Identify which cell holds the provided text, then report its [X, Y] central coordinate. 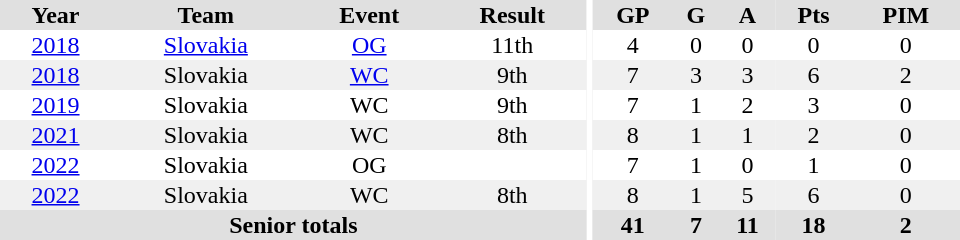
Pts [814, 15]
Result [512, 15]
11th [512, 45]
Team [206, 15]
2019 [56, 105]
41 [632, 225]
GP [632, 15]
G [696, 15]
11 [748, 225]
Event [370, 15]
PIM [906, 15]
18 [814, 225]
2021 [56, 135]
Year [56, 15]
A [748, 15]
4 [632, 45]
5 [748, 195]
Senior totals [294, 225]
